Capture the cell that displays the provided text and extract its (X, Y) central coordinate. 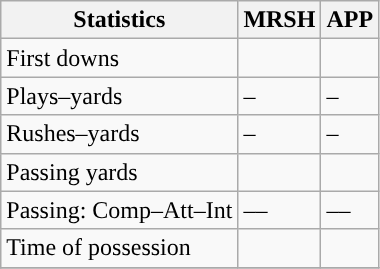
Rushes–yards (120, 134)
Time of possession (120, 248)
MRSH (280, 20)
APP (350, 20)
Passing yards (120, 172)
Plays–yards (120, 96)
First downs (120, 58)
Statistics (120, 20)
Passing: Comp–Att–Int (120, 210)
